For the text-containing cell, return its midpoint in (X, Y) coordinate format. 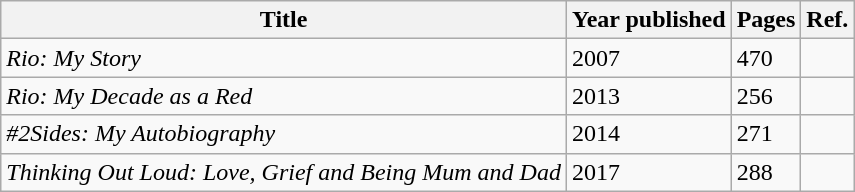
Year published (648, 20)
2007 (648, 58)
288 (766, 172)
2014 (648, 134)
470 (766, 58)
2013 (648, 96)
256 (766, 96)
Title (284, 20)
2017 (648, 172)
Rio: My Story (284, 58)
Rio: My Decade as a Red (284, 96)
Thinking Out Loud: Love, Grief and Being Mum and Dad (284, 172)
Pages (766, 20)
Ref. (828, 20)
271 (766, 134)
#2Sides: My Autobiography (284, 134)
